Pinpoint the cell where the given text exists, returning its [X, Y] midpoint coordinate. 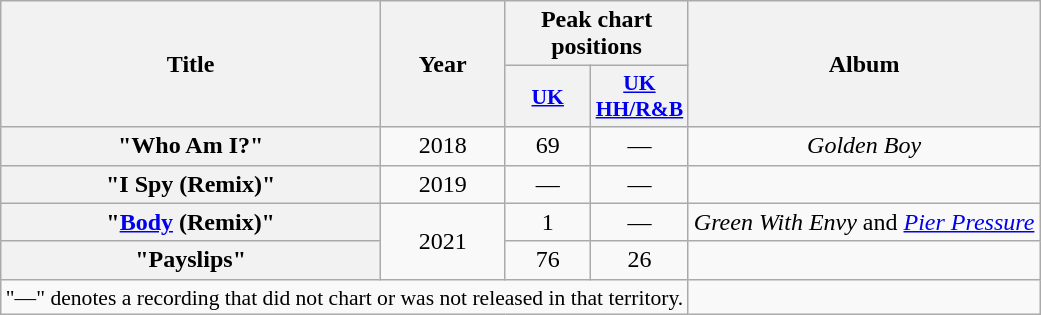
Peak chart positions [596, 34]
2018 [443, 146]
Year [443, 64]
"Who Am I?" [191, 146]
Golden Boy [864, 146]
"Payslips" [191, 260]
1 [548, 222]
UKHH/R&B [640, 96]
"Body (Remix)" [191, 222]
Green With Envy and Pier Pressure [864, 222]
Title [191, 64]
26 [640, 260]
76 [548, 260]
Album [864, 64]
69 [548, 146]
UK [548, 96]
2021 [443, 241]
"I Spy (Remix)" [191, 184]
2019 [443, 184]
"—" denotes a recording that did not chart or was not released in that territory. [345, 297]
